Return (X, Y) of the center of cell containing provided text 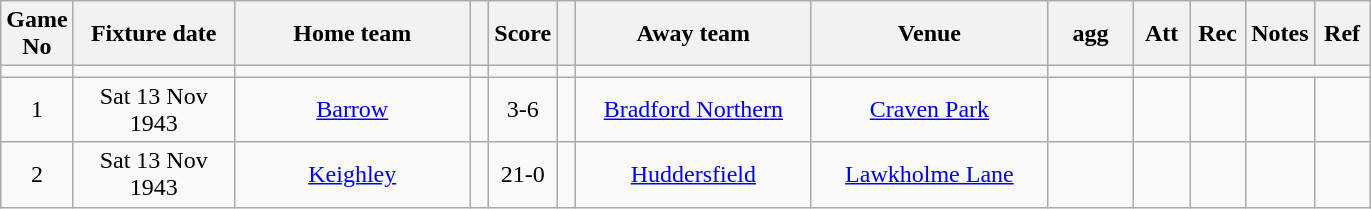
Craven Park (929, 110)
Game No (37, 34)
Bradford Northern (693, 110)
Keighley (352, 174)
Venue (929, 34)
Fixture date (154, 34)
3-6 (523, 110)
21-0 (523, 174)
Barrow (352, 110)
1 (37, 110)
Notes (1280, 34)
agg (1090, 34)
Score (523, 34)
Rec (1218, 34)
2 (37, 174)
Huddersfield (693, 174)
Home team (352, 34)
Ref (1342, 34)
Away team (693, 34)
Att (1162, 34)
Lawkholme Lane (929, 174)
